Identify which cell holds the provided text, then report its [X, Y] central coordinate. 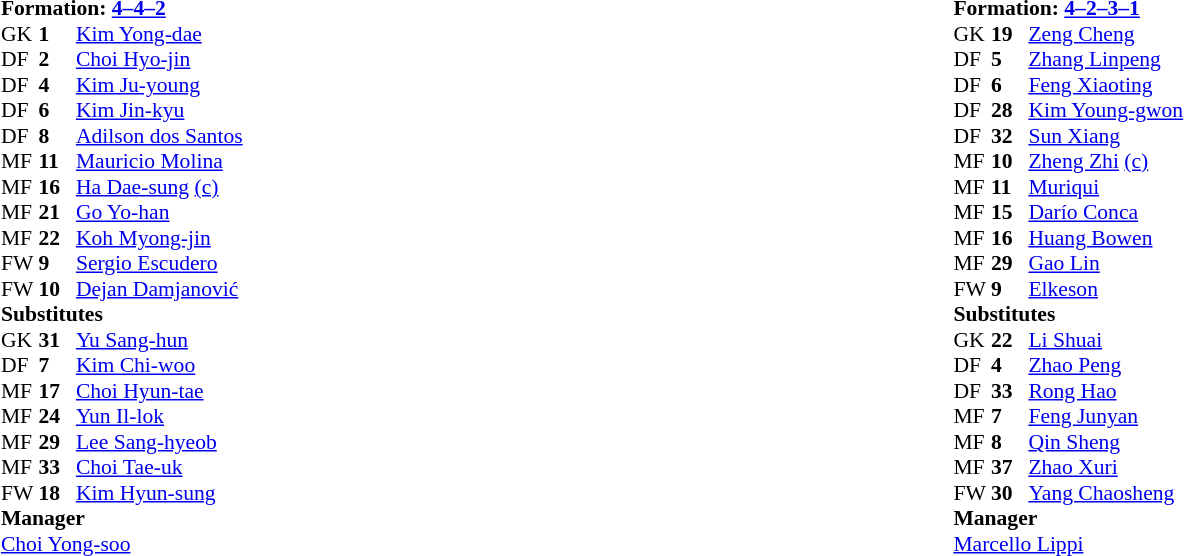
Feng Junyan [1106, 417]
21 [57, 213]
Zhao Xuri [1106, 467]
Choi Tae-uk [160, 467]
Ha Dae-sung (c) [160, 187]
19 [1010, 34]
18 [57, 493]
17 [57, 391]
Elkeson [1106, 289]
31 [57, 340]
Huang Bowen [1106, 238]
Lee Sang-hyeob [160, 442]
Choi Hyo-jin [160, 59]
Muriqui [1106, 187]
Adilson dos Santos [160, 136]
Sergio Escudero [160, 263]
Kim Chi-woo [160, 365]
15 [1010, 213]
Yu Sang-hun [160, 340]
28 [1010, 111]
Kim Yong-dae [160, 34]
2 [57, 59]
Zhang Linpeng [1106, 59]
37 [1010, 467]
Choi Hyun-tae [160, 391]
Darío Conca [1106, 213]
Mauricio Molina [160, 161]
Kim Jin-kyu [160, 111]
Qin Sheng [1106, 442]
Sun Xiang [1106, 136]
Kim Hyun-sung [160, 493]
Zhao Peng [1106, 365]
Kim Young-gwon [1106, 111]
Feng Xiaoting [1106, 85]
Zheng Zhi (c) [1106, 161]
32 [1010, 136]
24 [57, 417]
1 [57, 34]
30 [1010, 493]
Koh Myong-jin [160, 238]
Yang Chaosheng [1106, 493]
Go Yo-han [160, 213]
Gao Lin [1106, 263]
Rong Hao [1106, 391]
Zeng Cheng [1106, 34]
Kim Ju-young [160, 85]
Li Shuai [1106, 340]
Dejan Damjanović [160, 289]
Yun Il-lok [160, 417]
5 [1010, 59]
